Extract the [x, y] coordinate from the center of the cell holding the provided text.  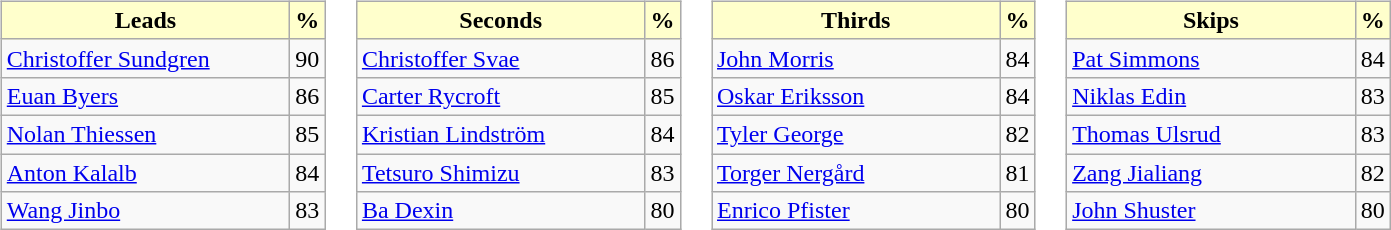
Kristian Lindström [500, 134]
Pat Simmons [1212, 58]
Zang Jialiang [1212, 173]
Carter Rycroft [500, 96]
Christoffer Svae [500, 58]
Thomas Ulsrud [1212, 134]
John Shuster [1212, 211]
Enrico Pfister [856, 211]
Euan Byers [146, 96]
Ba Dexin [500, 211]
Leads [146, 20]
Skips [1212, 20]
Wang Jinbo [146, 211]
90 [308, 58]
Tyler George [856, 134]
Oskar Eriksson [856, 96]
Torger Nergård [856, 173]
Tetsuro Shimizu [500, 173]
Seconds [500, 20]
Niklas Edin [1212, 96]
Thirds [856, 20]
Nolan Thiessen [146, 134]
81 [1018, 173]
Anton Kalalb [146, 173]
Christoffer Sundgren [146, 58]
John Morris [856, 58]
